From the cell containing the given text, extract its center point as [x, y] coordinate. 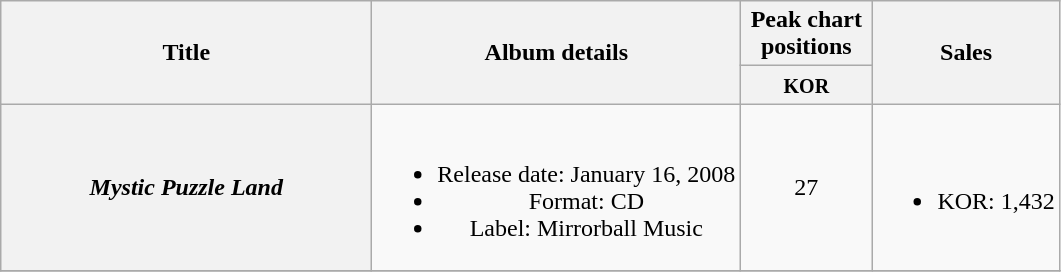
KOR: 1,432 [966, 188]
Sales [966, 52]
Release date: January 16, 2008Format: CDLabel: Mirrorball Music [556, 188]
Peak chart positions [806, 34]
Mystic Puzzle Land [186, 188]
Album details [556, 52]
Title [186, 52]
27 [806, 188]
KOR [806, 85]
